Output the [x, y] coordinate of the center of the cell containing the given text.  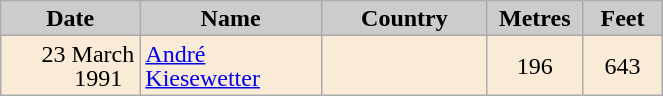
Date [70, 18]
Metres [534, 18]
196 [534, 66]
André Kiesewetter [231, 66]
643 [622, 66]
Country [404, 18]
Name [231, 18]
23 March 1991 [70, 66]
Feet [622, 18]
